Find where the given text appears and provide that cell's center as [X, Y] coordinate. 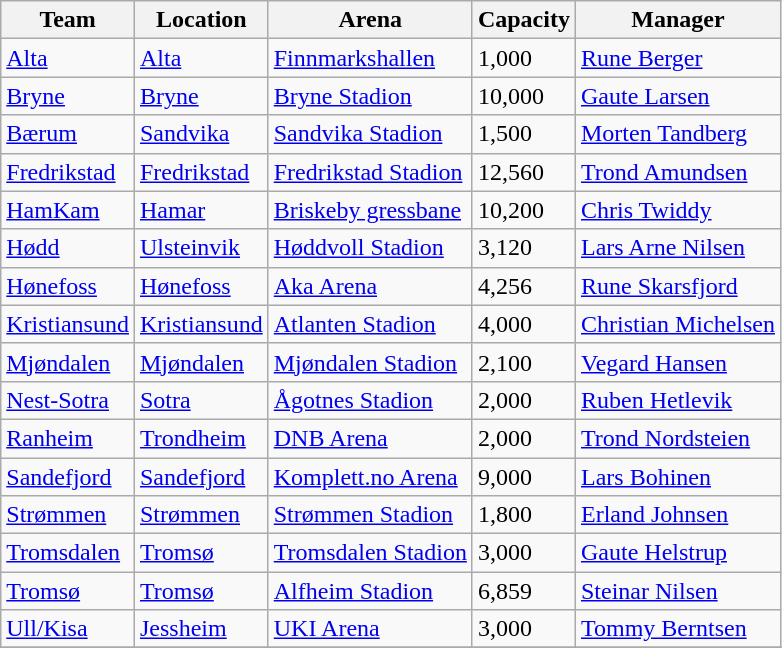
Aka Arena [370, 286]
Arena [370, 20]
Sandvika Stadion [370, 134]
Capacity [524, 20]
Gaute Helstrup [678, 553]
Morten Tandberg [678, 134]
Sotra [201, 400]
Bærum [68, 134]
Bryne Stadion [370, 96]
Lars Arne Nilsen [678, 248]
Atlanten Stadion [370, 324]
Team [68, 20]
Steinar Nilsen [678, 591]
Trond Amundsen [678, 172]
10,000 [524, 96]
Christian Michelsen [678, 324]
Hødd [68, 248]
12,560 [524, 172]
Trondheim [201, 438]
Ull/Kisa [68, 629]
Alfheim Stadion [370, 591]
3,120 [524, 248]
4,000 [524, 324]
Nest-Sotra [68, 400]
Lars Bohinen [678, 477]
1,000 [524, 58]
Gaute Larsen [678, 96]
Tromsdalen [68, 553]
Rune Berger [678, 58]
Fredrikstad Stadion [370, 172]
1,500 [524, 134]
Tromsdalen Stadion [370, 553]
Erland Johnsen [678, 515]
Hamar [201, 210]
Ranheim [68, 438]
Finnmarkshallen [370, 58]
Trond Nordsteien [678, 438]
Tommy Berntsen [678, 629]
Briskeby gressbane [370, 210]
Mjøndalen Stadion [370, 362]
10,200 [524, 210]
Ruben Hetlevik [678, 400]
Sandvika [201, 134]
9,000 [524, 477]
Jessheim [201, 629]
Strømmen Stadion [370, 515]
Location [201, 20]
Chris Twiddy [678, 210]
Ågotnes Stadion [370, 400]
UKI Arena [370, 629]
1,800 [524, 515]
Høddvoll Stadion [370, 248]
Vegard Hansen [678, 362]
6,859 [524, 591]
Ulsteinvik [201, 248]
Manager [678, 20]
2,100 [524, 362]
HamKam [68, 210]
Komplett.no Arena [370, 477]
4,256 [524, 286]
Rune Skarsfjord [678, 286]
DNB Arena [370, 438]
